Capture the cell that displays the provided text and extract its (x, y) central coordinate. 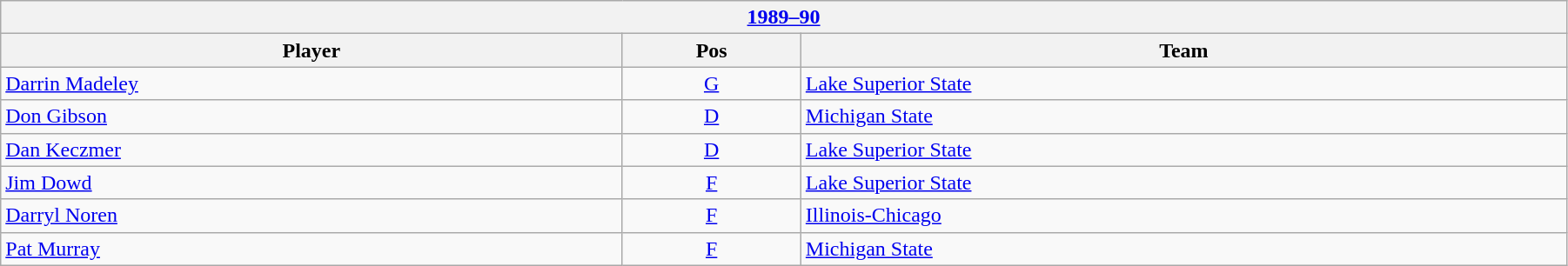
Jim Dowd (312, 183)
Team (1183, 50)
Pat Murray (312, 249)
Darrin Madeley (312, 83)
Illinois-Chicago (1183, 216)
G (712, 83)
Darryl Noren (312, 216)
Dan Keczmer (312, 150)
Pos (712, 50)
1989–90 (784, 17)
Player (312, 50)
Don Gibson (312, 116)
